Determine the [x, y] coordinate at the center of the cell enclosing the given text.  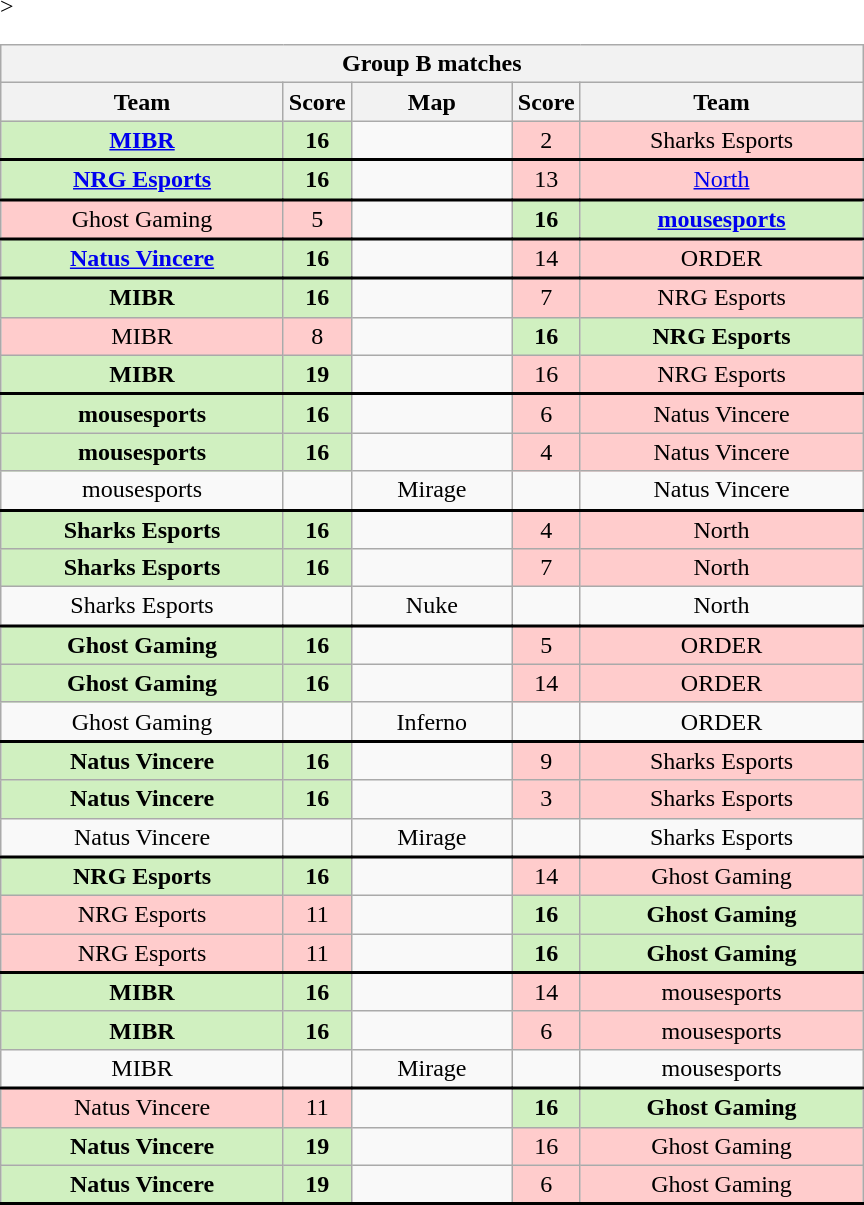
Nuke [432, 606]
Inferno [432, 722]
Map [432, 102]
8 [317, 336]
3 [546, 799]
9 [546, 760]
Group B matches [432, 64]
13 [546, 180]
2 [546, 140]
